Provide the [X, Y] coordinate of the cell's center where the given text is located.  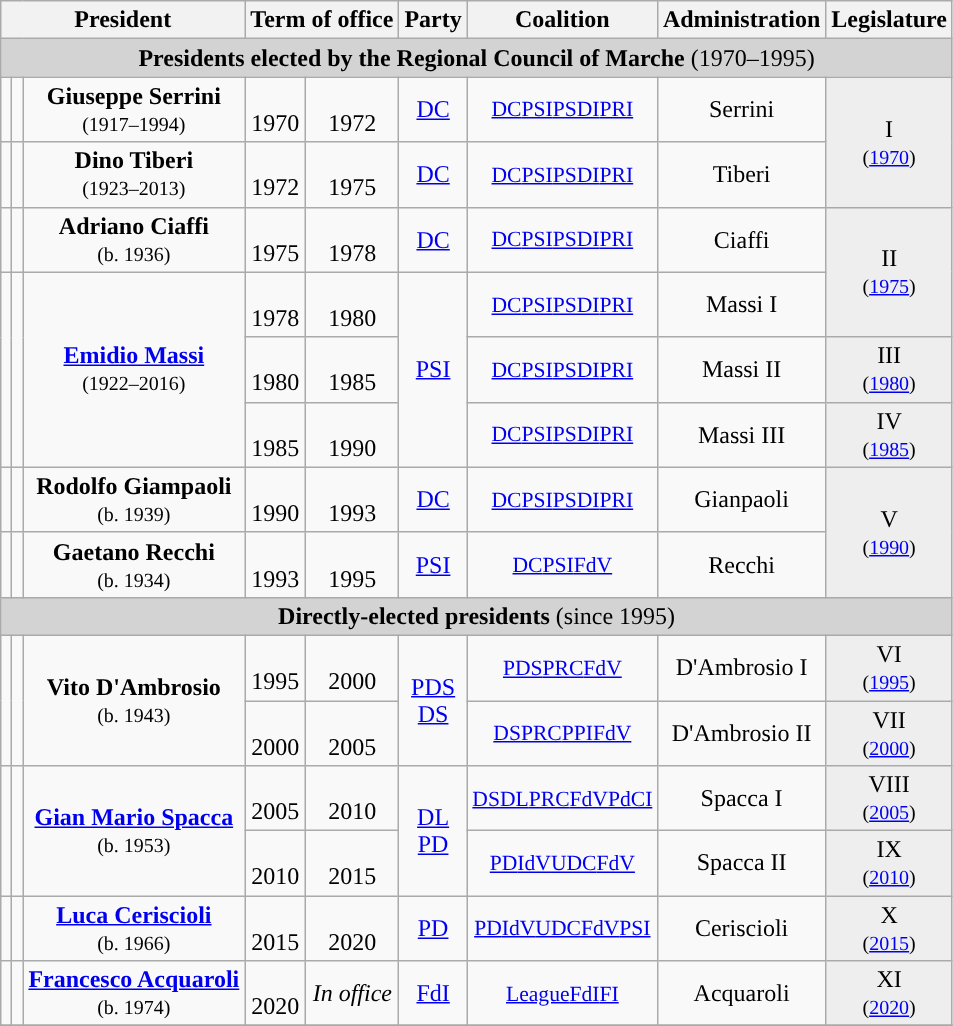
IV (1985) [890, 434]
PDSPRCFdV [562, 668]
Coalition [562, 20]
VI (1995) [890, 668]
In office [352, 994]
IX (2010) [890, 864]
VII (2000) [890, 732]
Presidents elected by the Regional Council of Marche (1970–1995) [477, 58]
III (1980) [890, 370]
Acquaroli [741, 994]
DSPRCPPIFdV [562, 732]
Vito D'Ambrosio(b. 1943) [134, 700]
Rodolfo Giampaoli(b. 1939) [134, 500]
Adriano Ciaffi(b. 1936) [134, 240]
Term of office [322, 20]
II (1975) [890, 272]
Massi III [741, 434]
Party [433, 20]
FdI [433, 994]
Administration [741, 20]
Gianpaoli [741, 500]
Ciaffi [741, 240]
Tiberi [741, 174]
Serrini [741, 110]
Dino Tiberi(1923–2013) [134, 174]
I (1970) [890, 142]
Gaetano Recchi(b. 1934) [134, 564]
DLPD [433, 831]
PD [433, 928]
D'Ambrosio II [741, 732]
V (1990) [890, 532]
VIII (2005) [890, 798]
PDIdVUDCFdVPSI [562, 928]
Spacca I [741, 798]
Emidio Massi(1922–2016) [134, 370]
LeagueFdIFI [562, 994]
Legislature [890, 20]
Directly-elected presidents (since 1995) [477, 616]
Luca Ceriscioli(b. 1966) [134, 928]
Giuseppe Serrini(1917–1994) [134, 110]
President [123, 20]
PDIdVUDCFdV [562, 864]
DCPSIFdV [562, 564]
1970 [276, 110]
X (2015) [890, 928]
D'Ambrosio I [741, 668]
Recchi [741, 564]
Massi II [741, 370]
Massi I [741, 304]
Ceriscioli [741, 928]
Spacca II [741, 864]
PDSDS [433, 700]
XI (2020) [890, 994]
Gian Mario Spacca(b. 1953) [134, 831]
DSDLPRCFdVPdCI [562, 798]
Francesco Acquaroli(b. 1974) [134, 994]
